Identify which cell holds the provided text, then report its [X, Y] central coordinate. 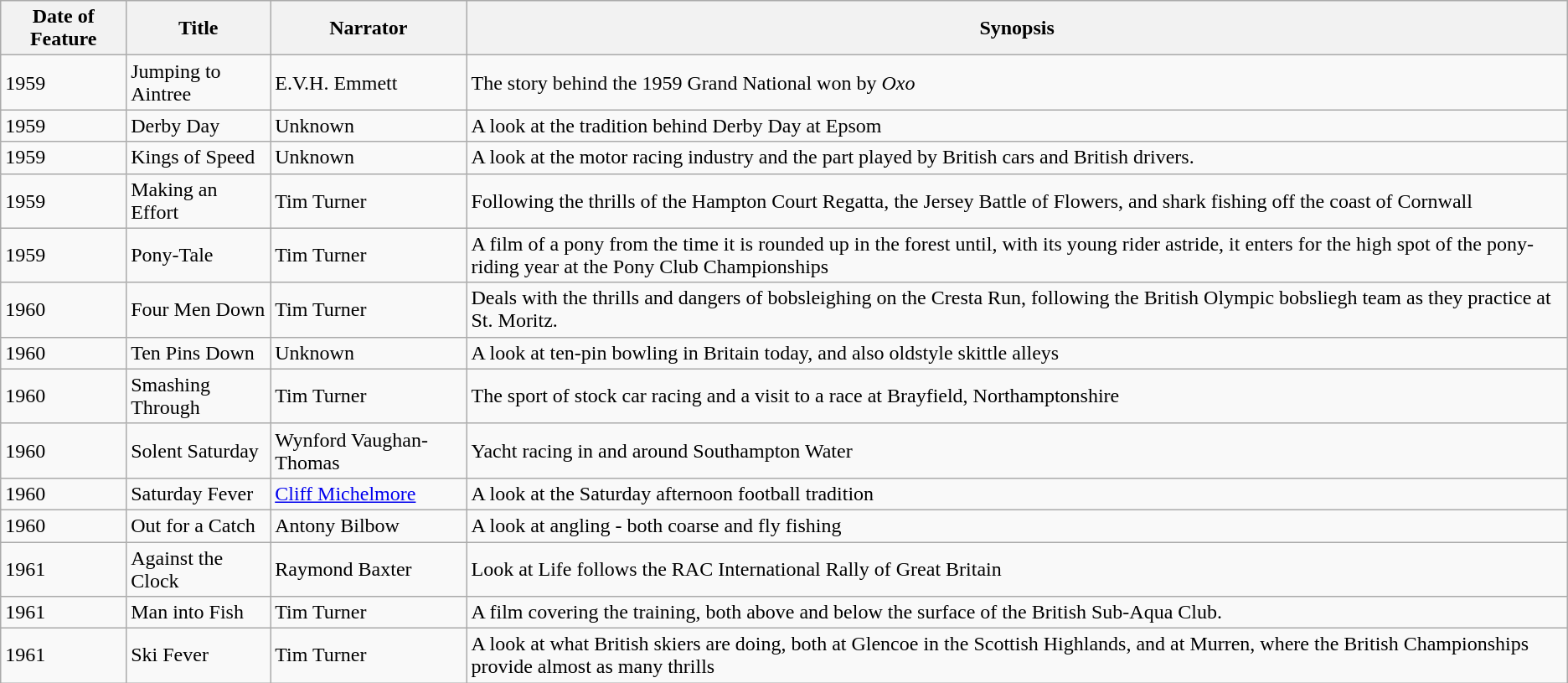
Kings of Speed [199, 158]
Against the Clock [199, 568]
Ten Pins Down [199, 353]
Ski Fever [199, 655]
Synopsis [1017, 28]
A look at the tradition behind Derby Day at Epsom [1017, 126]
Out for a Catch [199, 525]
Look at Life follows the RAC International Rally of Great Britain [1017, 568]
Pony-Tale [199, 255]
Deals with the thrills and dangers of bobsleighing on the Cresta Run, following the British Olympic bobsliegh team as they practice at St. Moritz. [1017, 310]
Man into Fish [199, 613]
Antony Bilbow [369, 525]
Derby Day [199, 126]
Four Men Down [199, 310]
A look at angling - both coarse and fly fishing [1017, 525]
A look at the Saturday afternoon football tradition [1017, 494]
Raymond Baxter [369, 568]
Jumping to Aintree [199, 82]
Title [199, 28]
Yacht racing in and around Southampton Water [1017, 451]
The story behind the 1959 Grand National won by Oxo [1017, 82]
The sport of stock car racing and a visit to a race at Brayfield, Northamptonshire [1017, 396]
Making an Effort [199, 201]
A look at ten-pin bowling in Britain today, and also oldstyle skittle alleys [1017, 353]
Following the thrills of the Hampton Court Regatta, the Jersey Battle of Flowers, and shark fishing off the coast of Cornwall [1017, 201]
E.V.H. Emmett [369, 82]
Smashing Through [199, 396]
Wynford Vaughan-Thomas [369, 451]
Saturday Fever [199, 494]
Solent Saturday [199, 451]
A look at the motor racing industry and the part played by British cars and British drivers. [1017, 158]
A film covering the training, both above and below the surface of the British Sub-Aqua Club. [1017, 613]
Narrator [369, 28]
Date of Feature [64, 28]
Cliff Michelmore [369, 494]
